Pinpoint the cell where the given text exists, returning its (X, Y) midpoint coordinate. 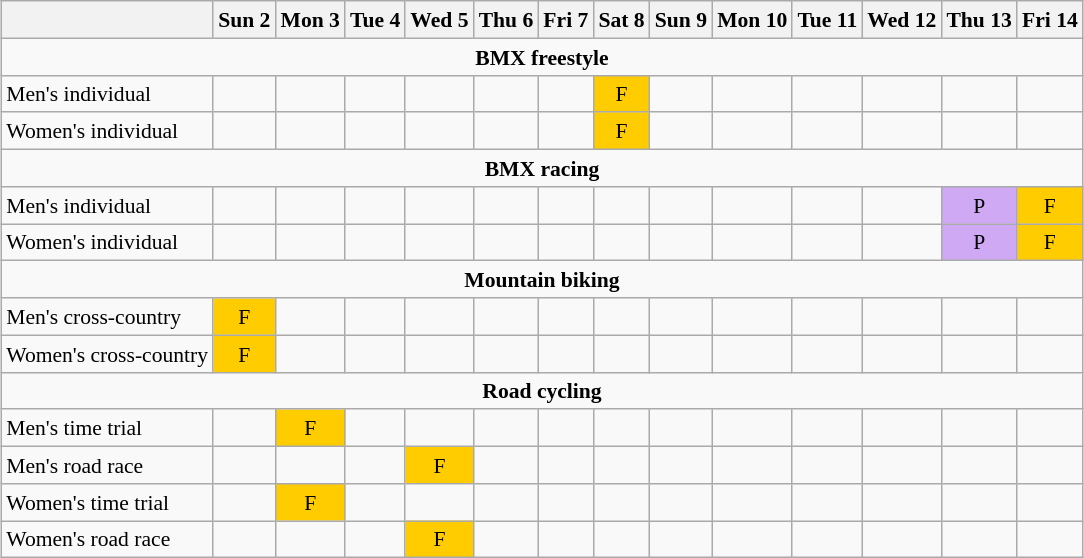
Men's time trial (107, 428)
Fri 7 (566, 20)
Women's time trial (107, 502)
Wed 5 (439, 20)
Thu 13 (979, 20)
Sat 8 (621, 20)
Tue 4 (375, 20)
Mountain biking (542, 280)
Men's road race (107, 464)
Wed 12 (902, 20)
Women's cross-country (107, 354)
Fri 14 (1050, 20)
Thu 6 (506, 20)
Mon 3 (310, 20)
Tue 11 (827, 20)
BMX racing (542, 168)
Sun 9 (681, 20)
Women's road race (107, 538)
Mon 10 (752, 20)
Men's cross-country (107, 316)
Sun 2 (244, 20)
Road cycling (542, 390)
BMX freestyle (542, 56)
